Extract the [X, Y] coordinate from the center of the cell holding the provided text.  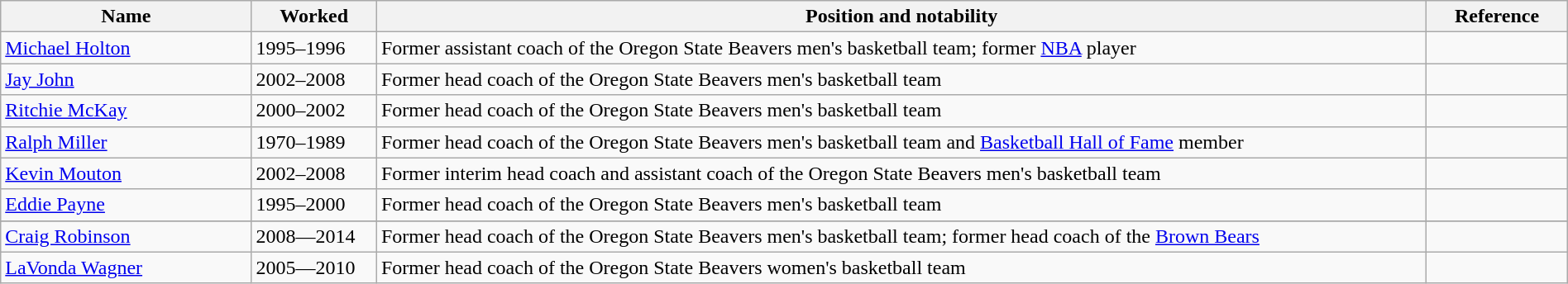
2000–2002 [314, 111]
Reference [1497, 17]
Jay John [126, 79]
Ritchie McKay [126, 111]
Michael Holton [126, 48]
Former interim head coach and assistant coach of the Oregon State Beavers men's basketball team [901, 173]
2005—2010 [314, 267]
Former assistant coach of the Oregon State Beavers men's basketball team; former NBA player [901, 48]
Worked [314, 17]
1970–1989 [314, 142]
Craig Robinson [126, 236]
1995–2000 [314, 205]
Kevin Mouton [126, 173]
Former head coach of the Oregon State Beavers men's basketball team and Basketball Hall of Fame member [901, 142]
Former head coach of the Oregon State Beavers women's basketball team [901, 267]
1995–1996 [314, 48]
Former head coach of the Oregon State Beavers men's basketball team; former head coach of the Brown Bears [901, 236]
2008—2014 [314, 236]
Position and notability [901, 17]
Eddie Payne [126, 205]
Ralph Miller [126, 142]
Name [126, 17]
LaVonda Wagner [126, 267]
